Return (X, Y) of the center of cell containing provided text 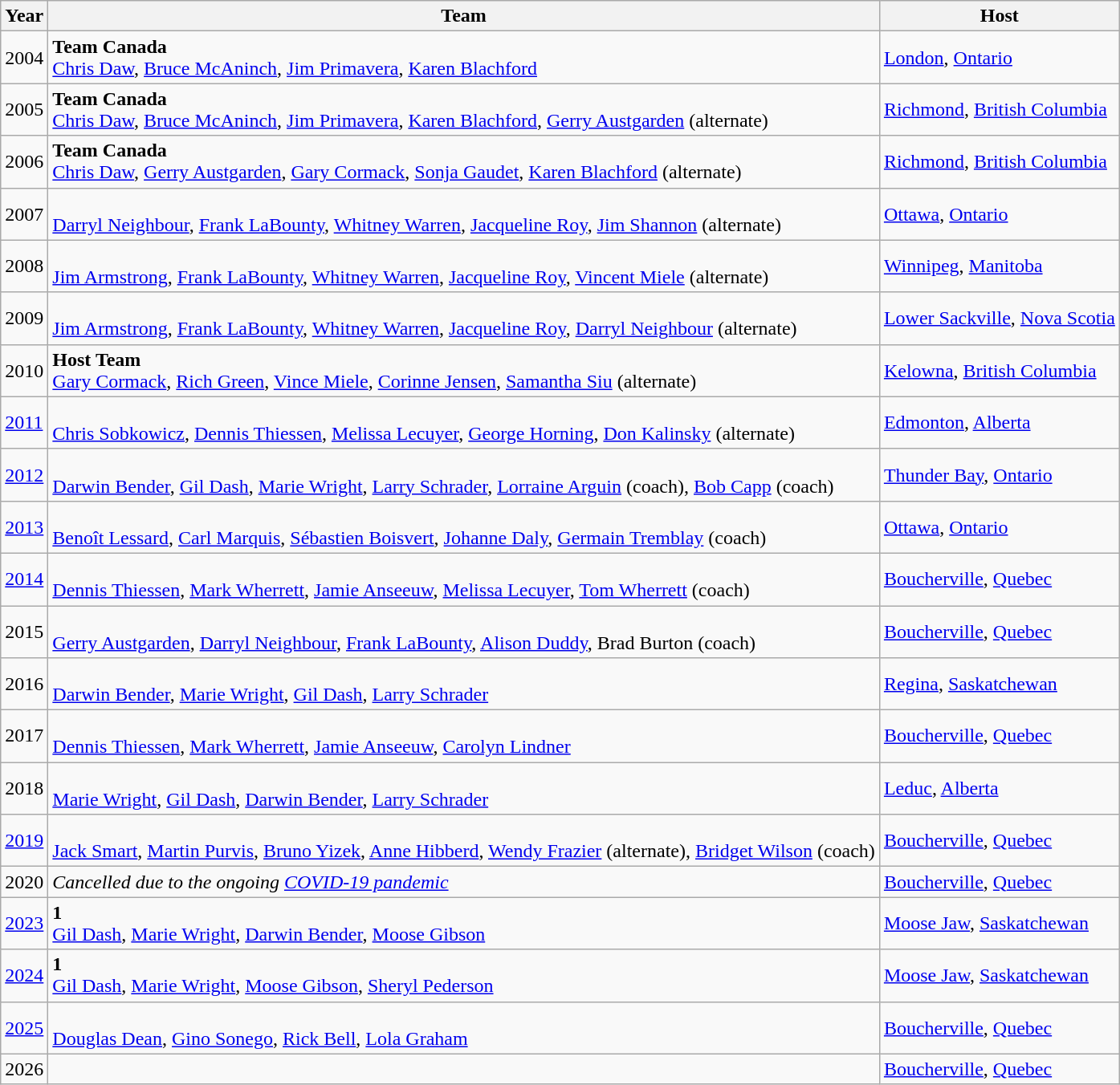
2020 (24, 882)
2017 (24, 737)
Host Team Gary Cormack, Rich Green, Vince Miele, Corinne Jensen, Samantha Siu (alternate) (464, 371)
Jack Smart, Martin Purvis, Bruno Yizek, Anne Hibberd, Wendy Frazier (alternate), Bridget Wilson (coach) (464, 841)
Team Canada Chris Daw, Bruce McAninch, Jim Primavera, Karen Blachford, Gerry Austgarden (alternate) (464, 109)
Year (24, 16)
London, Ontario (999, 58)
Leduc, Alberta (999, 788)
Benoît Lessard, Carl Marquis, Sébastien Boisvert, Johanne Daly, Germain Tremblay (coach) (464, 526)
Jim Armstrong, Frank LaBounty, Whitney Warren, Jacqueline Roy, Vincent Miele (alternate) (464, 266)
1 Gil Dash, Marie Wright, Moose Gibson, Sheryl Pederson (464, 976)
2018 (24, 788)
Dennis Thiessen, Mark Wherrett, Jamie Anseeuw, Carolyn Lindner (464, 737)
2007 (24, 213)
2008 (24, 266)
2011 (24, 422)
Host (999, 16)
2014 (24, 579)
Douglas Dean, Gino Sonego, Rick Bell, Lola Graham (464, 1027)
2009 (24, 318)
2016 (24, 684)
2013 (24, 526)
Darwin Bender, Marie Wright, Gil Dash, Larry Schrader (464, 684)
Team Canada Chris Daw, Bruce McAninch, Jim Primavera, Karen Blachford (464, 58)
Gerry Austgarden, Darryl Neighbour, Frank LaBounty, Alison Duddy, Brad Burton (coach) (464, 631)
Team (464, 16)
2024 (24, 976)
Winnipeg, Manitoba (999, 266)
2015 (24, 631)
1 Gil Dash, Marie Wright, Darwin Bender, Moose Gibson (464, 923)
2025 (24, 1027)
Darwin Bender, Gil Dash, Marie Wright, Larry Schrader, Lorraine Arguin (coach), Bob Capp (coach) (464, 475)
Thunder Bay, Ontario (999, 475)
Edmonton, Alberta (999, 422)
Lower Sackville, Nova Scotia (999, 318)
Dennis Thiessen, Mark Wherrett, Jamie Anseeuw, Melissa Lecuyer, Tom Wherrett (coach) (464, 579)
Kelowna, British Columbia (999, 371)
2023 (24, 923)
2004 (24, 58)
Darryl Neighbour, Frank LaBounty, Whitney Warren, Jacqueline Roy, Jim Shannon (alternate) (464, 213)
Cancelled due to the ongoing COVID-19 pandemic (464, 882)
Regina, Saskatchewan (999, 684)
2005 (24, 109)
Chris Sobkowicz, Dennis Thiessen, Melissa Lecuyer, George Horning, Don Kalinsky (alternate) (464, 422)
Marie Wright, Gil Dash, Darwin Bender, Larry Schrader (464, 788)
Jim Armstrong, Frank LaBounty, Whitney Warren, Jacqueline Roy, Darryl Neighbour (alternate) (464, 318)
2012 (24, 475)
2019 (24, 841)
2026 (24, 1069)
Team Canada Chris Daw, Gerry Austgarden, Gary Cormack, Sonja Gaudet, Karen Blachford (alternate) (464, 162)
2010 (24, 371)
2006 (24, 162)
